Search for the cell housing the specified text and yield its (X, Y) center coordinate. 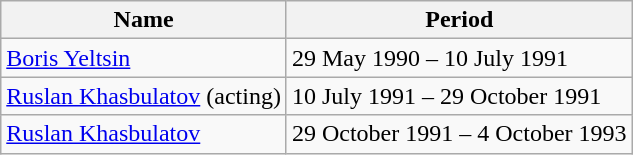
29 May 1990 – 10 July 1991 (459, 58)
29 October 1991 – 4 October 1993 (459, 134)
Period (459, 20)
Name (144, 20)
10 July 1991 – 29 October 1991 (459, 96)
Ruslan Khasbulatov (144, 134)
Ruslan Khasbulatov (acting) (144, 96)
Boris Yeltsin (144, 58)
